Find where the given text appears and provide that cell's center as [X, Y] coordinate. 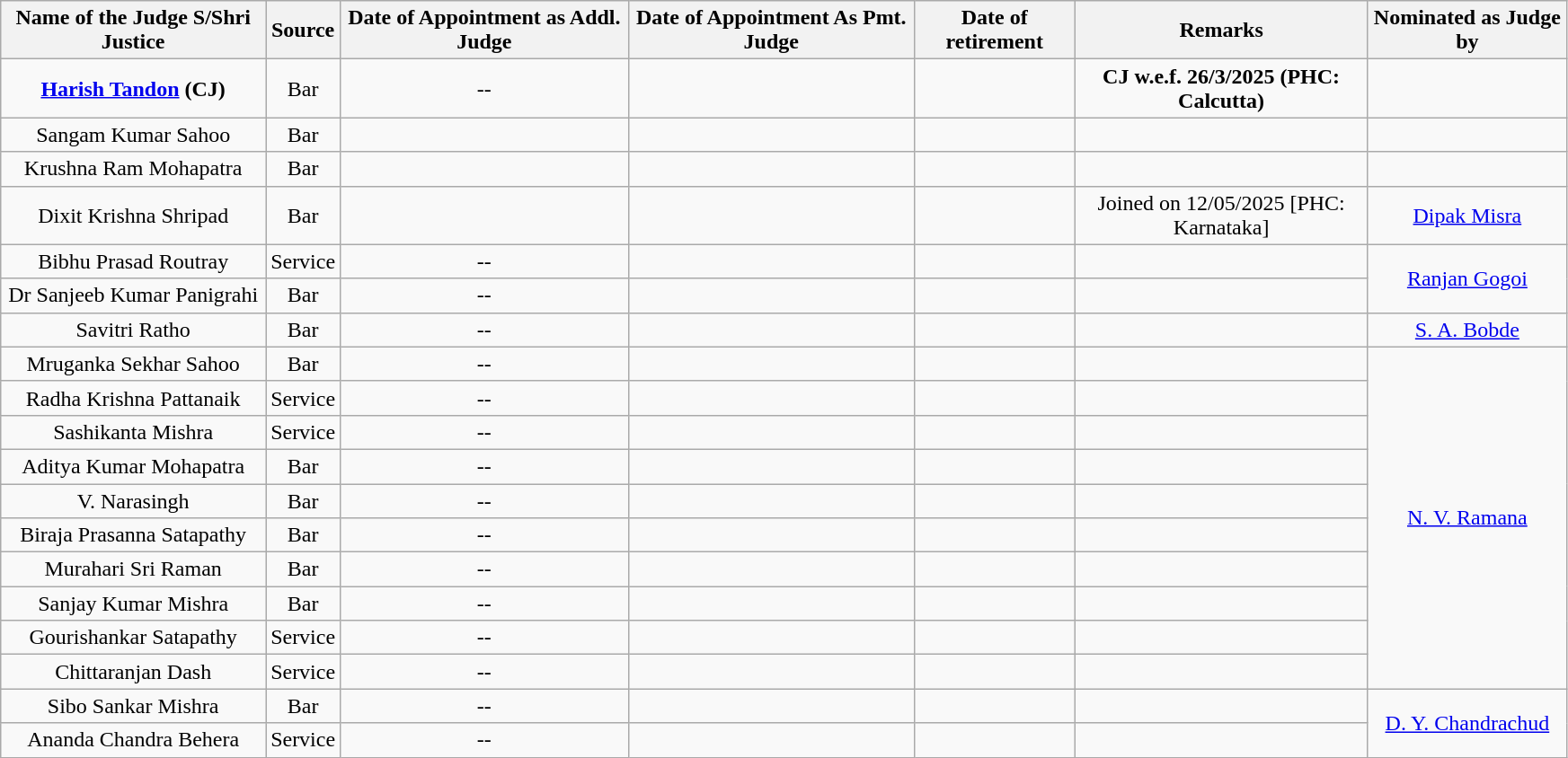
Biraja Prasanna Satapathy [133, 535]
Date of retirement [994, 31]
Sashikanta Mishra [133, 432]
Murahari Sri Raman [133, 569]
D. Y. Chandrachud [1466, 723]
Harish Tandon (CJ) [133, 88]
Dixit Krishna Shripad [133, 216]
Ananda Chandra Behera [133, 740]
Ranjan Gogoi [1466, 278]
Joined on 12/05/2025 [PHC: Karnataka] [1221, 216]
Chittaranjan Dash [133, 672]
Remarks [1221, 31]
Nominated as Judge by [1466, 31]
Source [304, 31]
Dipak Misra [1466, 216]
Dr Sanjeeb Kumar Panigrahi [133, 295]
V. Narasingh [133, 500]
Date of Appointment as Addl. Judge [484, 31]
Date of Appointment As Pmt. Judge [771, 31]
Name of the Judge S/Shri Justice [133, 31]
N. V. Ramana [1466, 517]
Sangam Kumar Sahoo [133, 135]
Mruganka Sekhar Sahoo [133, 364]
CJ w.e.f. 26/3/2025 (PHC: Calcutta) [1221, 88]
Sibo Sankar Mishra [133, 706]
Bibhu Prasad Routray [133, 261]
Savitri Ratho [133, 330]
S. A. Bobde [1466, 330]
Aditya Kumar Mohapatra [133, 466]
Sanjay Kumar Mishra [133, 604]
Gourishankar Satapathy [133, 638]
Krushna Ram Mohapatra [133, 169]
Radha Krishna Pattanaik [133, 398]
